Capture the cell that displays the provided text and extract its [x, y] central coordinate. 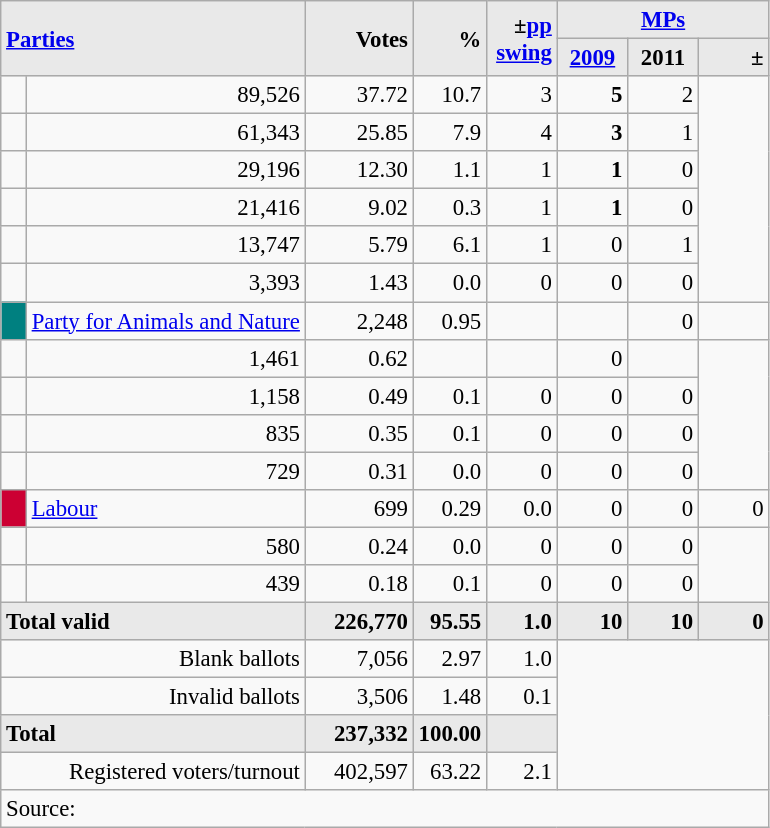
Source: [385, 809]
580 [166, 546]
Total valid [153, 621]
29,196 [166, 170]
2.1 [522, 772]
1.48 [450, 697]
MPs [663, 20]
Party for Animals and Nature [166, 321]
1,461 [166, 358]
37.72 [359, 95]
Total [153, 734]
9.02 [359, 208]
10.7 [450, 95]
0.35 [359, 433]
0.31 [359, 471]
5 [592, 95]
Parties [153, 38]
0.49 [359, 396]
±pp swing [522, 38]
0.95 [450, 321]
1.43 [359, 283]
Labour [166, 509]
835 [166, 433]
Registered voters/turnout [153, 772]
± [734, 58]
4 [522, 133]
100.00 [450, 734]
237,332 [359, 734]
1,158 [166, 396]
63.22 [450, 772]
439 [166, 584]
2011 [664, 58]
1.1 [450, 170]
0.62 [359, 358]
7,056 [359, 659]
21,416 [166, 208]
3,506 [359, 697]
25.85 [359, 133]
12.30 [359, 170]
5.79 [359, 245]
3,393 [166, 283]
0.3 [450, 208]
729 [166, 471]
2,248 [359, 321]
0.29 [450, 509]
Blank ballots [153, 659]
89,526 [166, 95]
Votes [359, 38]
2 [664, 95]
0.18 [359, 584]
6.1 [450, 245]
226,770 [359, 621]
699 [359, 509]
2.97 [450, 659]
7.9 [450, 133]
402,597 [359, 772]
Invalid ballots [153, 697]
2009 [592, 58]
0.24 [359, 546]
61,343 [166, 133]
95.55 [450, 621]
13,747 [166, 245]
% [450, 38]
